Extract the (x, y) coordinate from the center of the cell holding the provided text.  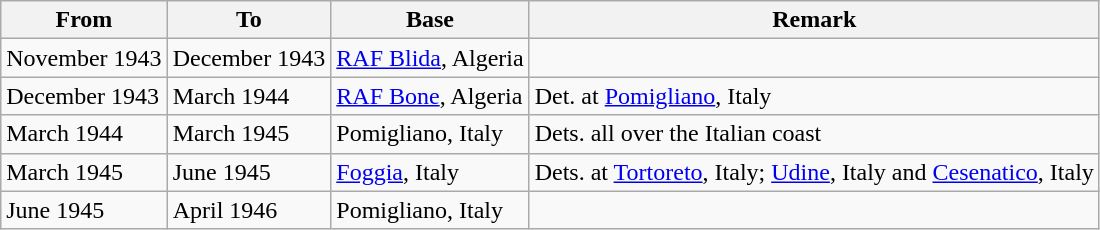
From (84, 20)
November 1943 (84, 58)
Det. at Pomigliano, Italy (814, 96)
Base (430, 20)
RAF Blida, Algeria (430, 58)
Foggia, Italy (430, 172)
Dets. at Tortoreto, Italy; Udine, Italy and Cesenatico, Italy (814, 172)
Remark (814, 20)
To (249, 20)
RAF Bone, Algeria (430, 96)
April 1946 (249, 210)
Dets. all over the Italian coast (814, 134)
